Locate the cell with the specified text and output its [X, Y] center coordinate. 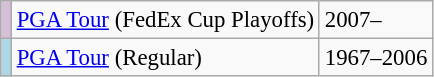
1967–2006 [376, 58]
2007– [376, 20]
PGA Tour (Regular) [165, 58]
PGA Tour (FedEx Cup Playoffs) [165, 20]
